For the text-containing cell, return its midpoint in (x, y) coordinate format. 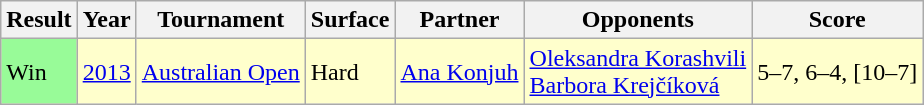
2013 (106, 72)
5–7, 6–4, [10–7] (838, 72)
Oleksandra Korashvili Barbora Krejčíková (638, 72)
Result (39, 20)
Australian Open (220, 72)
Hard (350, 72)
Ana Konjuh (460, 72)
Year (106, 20)
Surface (350, 20)
Partner (460, 20)
Score (838, 20)
Win (39, 72)
Opponents (638, 20)
Tournament (220, 20)
